Capture the cell that displays the provided text and extract its [X, Y] central coordinate. 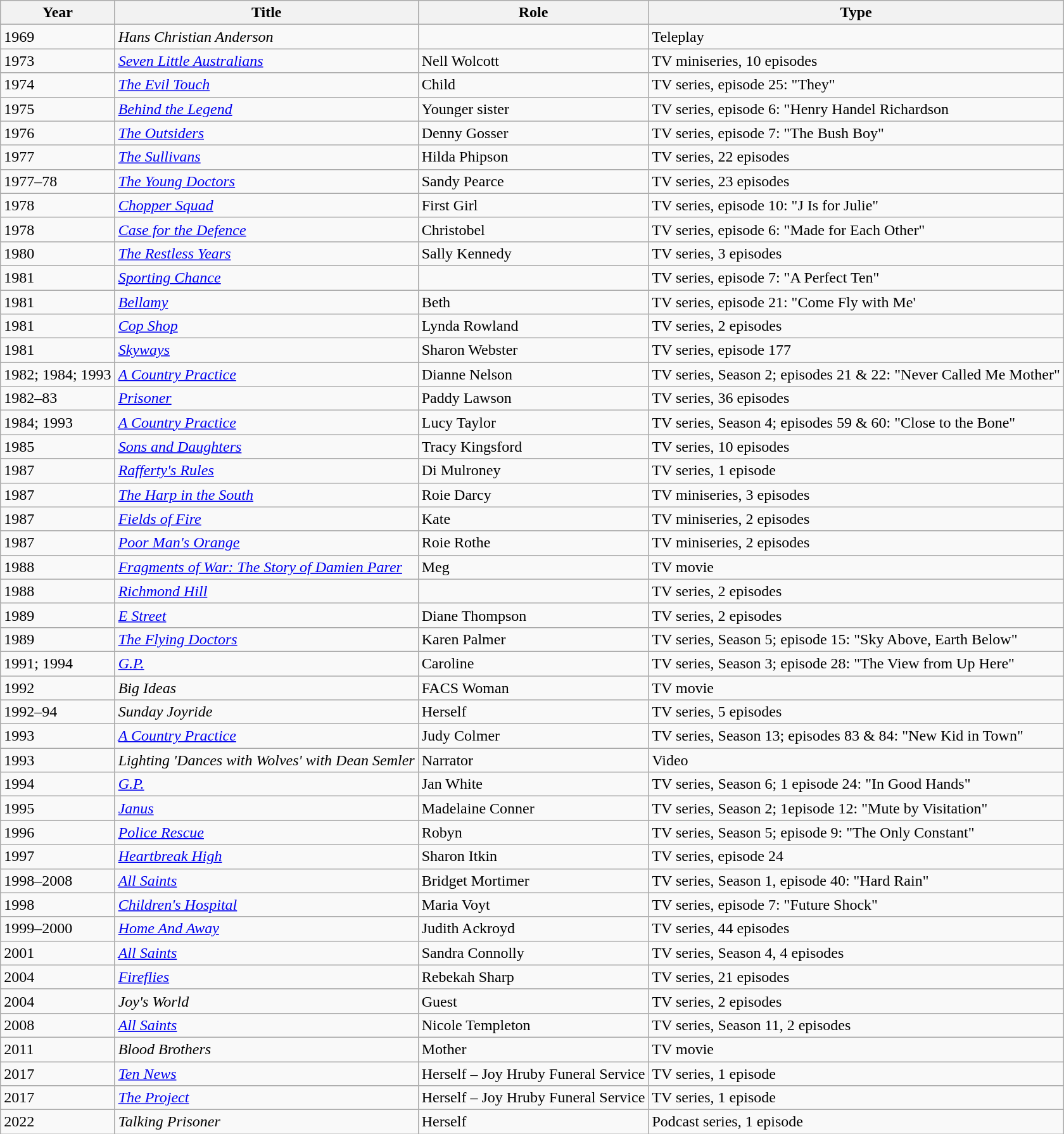
TV miniseries, 10 episodes [856, 61]
Roie Darcy [533, 495]
Video [856, 760]
TV series, episode 10: "J Is for Julie" [856, 205]
Younger sister [533, 109]
Child [533, 85]
TV series, Season 13; episodes 83 & 84: "New Kid in Town" [856, 736]
TV series, episode 7: "A Perfect Ten" [856, 277]
Paddy Lawson [533, 398]
Hans Christian Anderson [266, 37]
FACS Woman [533, 687]
First Girl [533, 205]
Lucy Taylor [533, 423]
2011 [58, 1049]
Type [856, 13]
1975 [58, 109]
The Outsiders [266, 133]
Joy's World [266, 1001]
Nell Wolcott [533, 61]
Sunday Joyride [266, 712]
TV series, 22 episodes [856, 157]
Di Mulroney [533, 471]
1982; 1984; 1993 [58, 374]
Ten News [266, 1074]
1991; 1994 [58, 663]
1985 [58, 447]
The Evil Touch [266, 85]
Lynda Rowland [533, 326]
TV series, Season 2; 1episode 12: "Mute by Visitation" [856, 808]
Lighting 'Dances with Wolves' with Dean Semler [266, 760]
Bridget Mortimer [533, 881]
Heartbreak High [266, 857]
Sandra Connolly [533, 953]
TV series, 3 episodes [856, 253]
Christobel [533, 229]
Fragments of War: The Story of Damien Parer [266, 567]
1998–2008 [58, 881]
Sons and Daughters [266, 447]
Judith Ackroyd [533, 929]
Hilda Phipson [533, 157]
1994 [58, 784]
E Street [266, 615]
TV series, episode 6: "Henry Handel Richardson [856, 109]
Talking Prisoner [266, 1122]
TV series, Season 5; episode 15: "Sky Above, Earth Below" [856, 639]
TV series, Season 4, 4 episodes [856, 953]
Robyn [533, 832]
TV series, 10 episodes [856, 447]
1998 [58, 905]
Cop Shop [266, 326]
Rebekah Sharp [533, 977]
Madelaine Conner [533, 808]
2001 [58, 953]
Teleplay [856, 37]
1996 [58, 832]
Judy Colmer [533, 736]
1976 [58, 133]
Jan White [533, 784]
Year [58, 13]
TV series, episode 177 [856, 350]
1982–83 [58, 398]
The Harp in the South [266, 495]
1984; 1993 [58, 423]
TV series, 21 episodes [856, 977]
Sally Kennedy [533, 253]
1999–2000 [58, 929]
Podcast series, 1 episode [856, 1122]
1977–78 [58, 181]
TV series, 44 episodes [856, 929]
Denny Gosser [533, 133]
TV series, Season 3; episode 28: "The View from Up Here" [856, 663]
TV series, episode 7: "The Bush Boy" [856, 133]
TV series, Season 1, episode 40: "Hard Rain" [856, 881]
Narrator [533, 760]
1992 [58, 687]
Fireflies [266, 977]
TV series, Season 11, 2 episodes [856, 1025]
TV miniseries, 3 episodes [856, 495]
Children's Hospital [266, 905]
1977 [58, 157]
TV series, episode 24 [856, 857]
Nicole Templeton [533, 1025]
TV series, Season 2; episodes 21 & 22: "Never Called Me Mother" [856, 374]
TV series, 5 episodes [856, 712]
Meg [533, 567]
Big Ideas [266, 687]
TV series, 23 episodes [856, 181]
Role [533, 13]
Caroline [533, 663]
Janus [266, 808]
Seven Little Australians [266, 61]
Maria Voyt [533, 905]
Skyways [266, 350]
1980 [58, 253]
Sharon Webster [533, 350]
Behind the Legend [266, 109]
1995 [58, 808]
Kate [533, 519]
Sharon Itkin [533, 857]
Prisoner [266, 398]
Richmond Hill [266, 591]
Rafferty's Rules [266, 471]
TV series, episode 7: "Future Shock" [856, 905]
Sporting Chance [266, 277]
The Young Doctors [266, 181]
Beth [533, 302]
2022 [58, 1122]
TV series, Season 4; episodes 59 & 60: "Close to the Bone" [856, 423]
Chopper Squad [266, 205]
Dianne Nelson [533, 374]
Fields of Fire [266, 519]
1969 [58, 37]
Guest [533, 1001]
TV series, episode 6: "Made for Each Other" [856, 229]
TV series, episode 21: "Come Fly with Me' [856, 302]
1974 [58, 85]
Case for the Defence [266, 229]
2008 [58, 1025]
The Sullivans [266, 157]
1992–94 [58, 712]
Tracy Kingsford [533, 447]
Poor Man's Orange [266, 543]
TV series, Season 5; episode 9: "The Only Constant" [856, 832]
Diane Thompson [533, 615]
1997 [58, 857]
TV series, 36 episodes [856, 398]
Title [266, 13]
TV series, Season 6; 1 episode 24: "In Good Hands" [856, 784]
Sandy Pearce [533, 181]
Home And Away [266, 929]
The Restless Years [266, 253]
Police Rescue [266, 832]
Roie Rothe [533, 543]
TV series, episode 25: "They" [856, 85]
The Project [266, 1098]
Bellamy [266, 302]
The Flying Doctors [266, 639]
Mother [533, 1049]
1973 [58, 61]
Blood Brothers [266, 1049]
Karen Palmer [533, 639]
